Extract the [x, y] coordinate from the center of the cell holding the provided text.  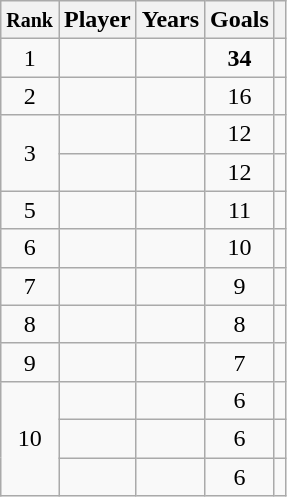
Goals [240, 20]
16 [240, 96]
34 [240, 58]
Years [170, 20]
5 [30, 210]
11 [240, 210]
Player [97, 20]
2 [30, 96]
3 [30, 153]
1 [30, 58]
Rank [30, 20]
